Scan for the cell matching the given text and deliver its [X, Y] coordinate at center. 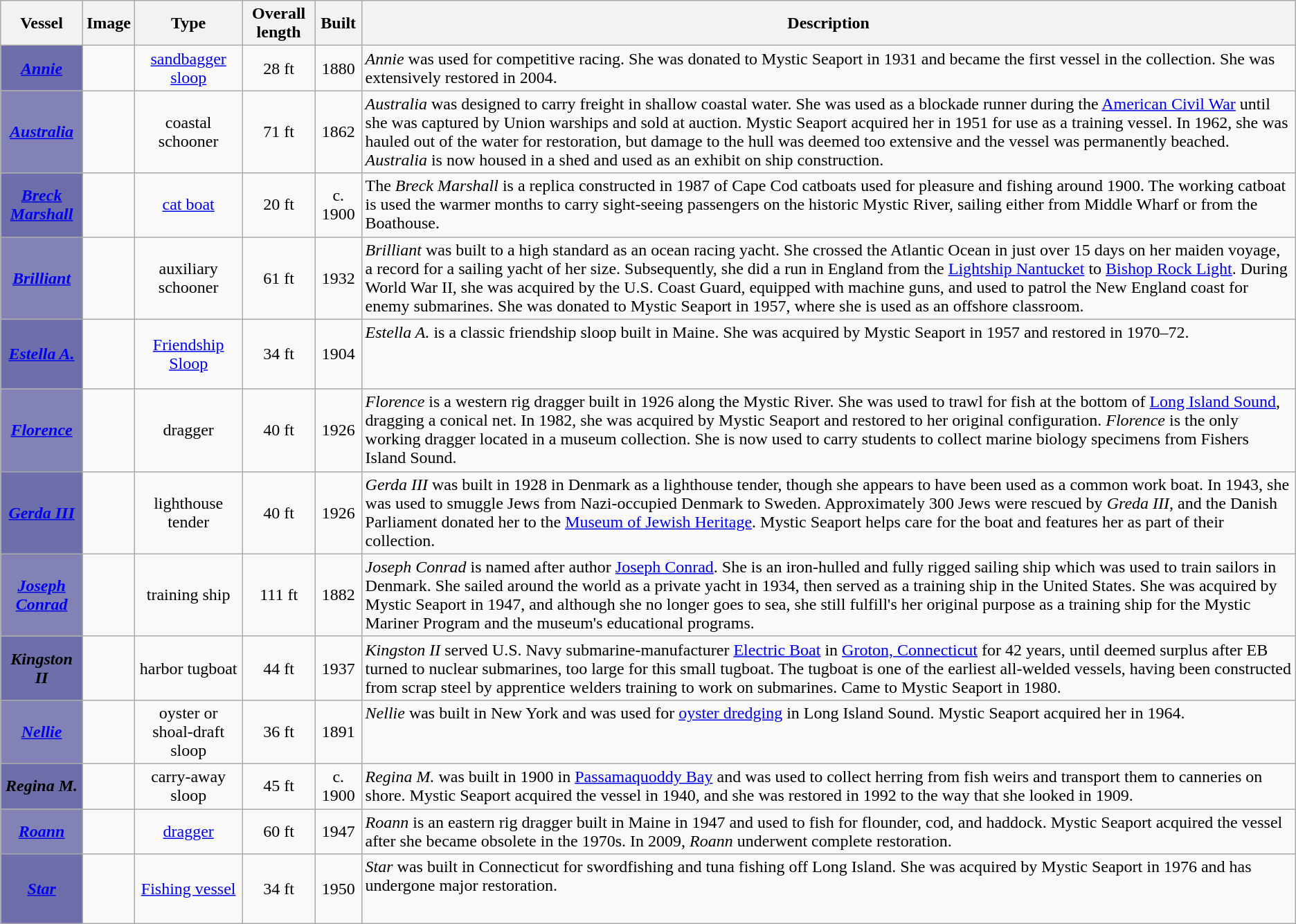
1937 [338, 668]
Florence [42, 431]
Breck Marshall [42, 205]
71 ft [279, 132]
training ship [188, 595]
Fishing vessel [188, 889]
lighthouse tender [188, 512]
Brilliant [42, 278]
carry-away sloop [188, 786]
Estella A. is a classic friendship sloop built in Maine. She was acquired by Mystic Seaport in 1957 and restored in 1970–72. [828, 354]
Joseph Conrad [42, 595]
1891 [338, 732]
Description [828, 24]
Overall length [279, 24]
28 ft [279, 68]
1932 [338, 278]
111 ft [279, 595]
Built [338, 24]
auxiliary schooner [188, 278]
61 ft [279, 278]
1950 [338, 889]
44 ft [279, 668]
Gerda III [42, 512]
Nellie was built in New York and was used for oyster dredging in Long Island Sound. Mystic Seaport acquired her in 1964. [828, 732]
1904 [338, 354]
20 ft [279, 205]
36 ft [279, 732]
1880 [338, 68]
Star [42, 889]
Annie [42, 68]
cat boat [188, 205]
Estella A. [42, 354]
Regina M. [42, 786]
1862 [338, 132]
Kingston II [42, 668]
Roann [42, 831]
Vessel [42, 24]
Friendship Sloop [188, 354]
Image [108, 24]
Nellie [42, 732]
Australia [42, 132]
60 ft [279, 831]
oyster or shoal-draft sloop [188, 732]
1882 [338, 595]
Type [188, 24]
coastal schooner [188, 132]
1947 [338, 831]
sandbagger sloop [188, 68]
harbor tugboat [188, 668]
45 ft [279, 786]
